Determine the (x, y) coordinate at the center of the cell enclosing the given text.  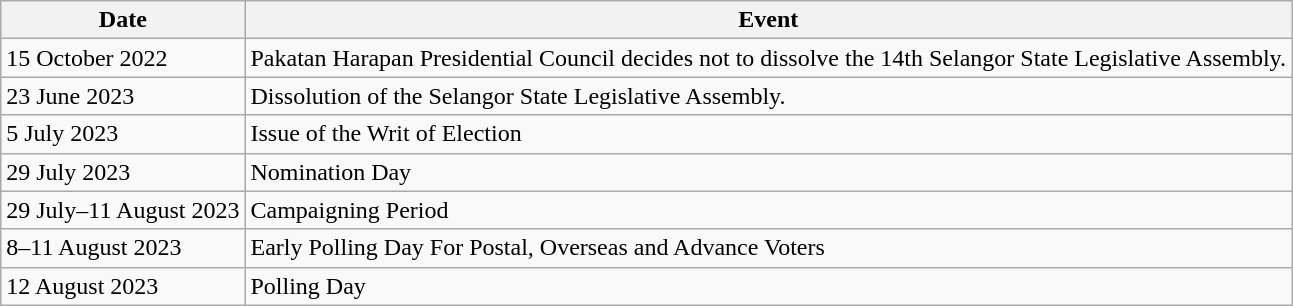
Dissolution of the Selangor State Legislative Assembly. (768, 96)
29 July 2023 (123, 172)
15 October 2022 (123, 58)
29 July–11 August 2023 (123, 210)
Nomination Day (768, 172)
Issue of the Writ of Election (768, 134)
Event (768, 20)
5 July 2023 (123, 134)
12 August 2023 (123, 286)
Date (123, 20)
Pakatan Harapan Presidential Council decides not to dissolve the 14th Selangor State Legislative Assembly. (768, 58)
Early Polling Day For Postal, Overseas and Advance Voters (768, 248)
Polling Day (768, 286)
Campaigning Period (768, 210)
8–11 August 2023 (123, 248)
23 June 2023 (123, 96)
